Extract the [X, Y] coordinate from the center of the cell holding the provided text.  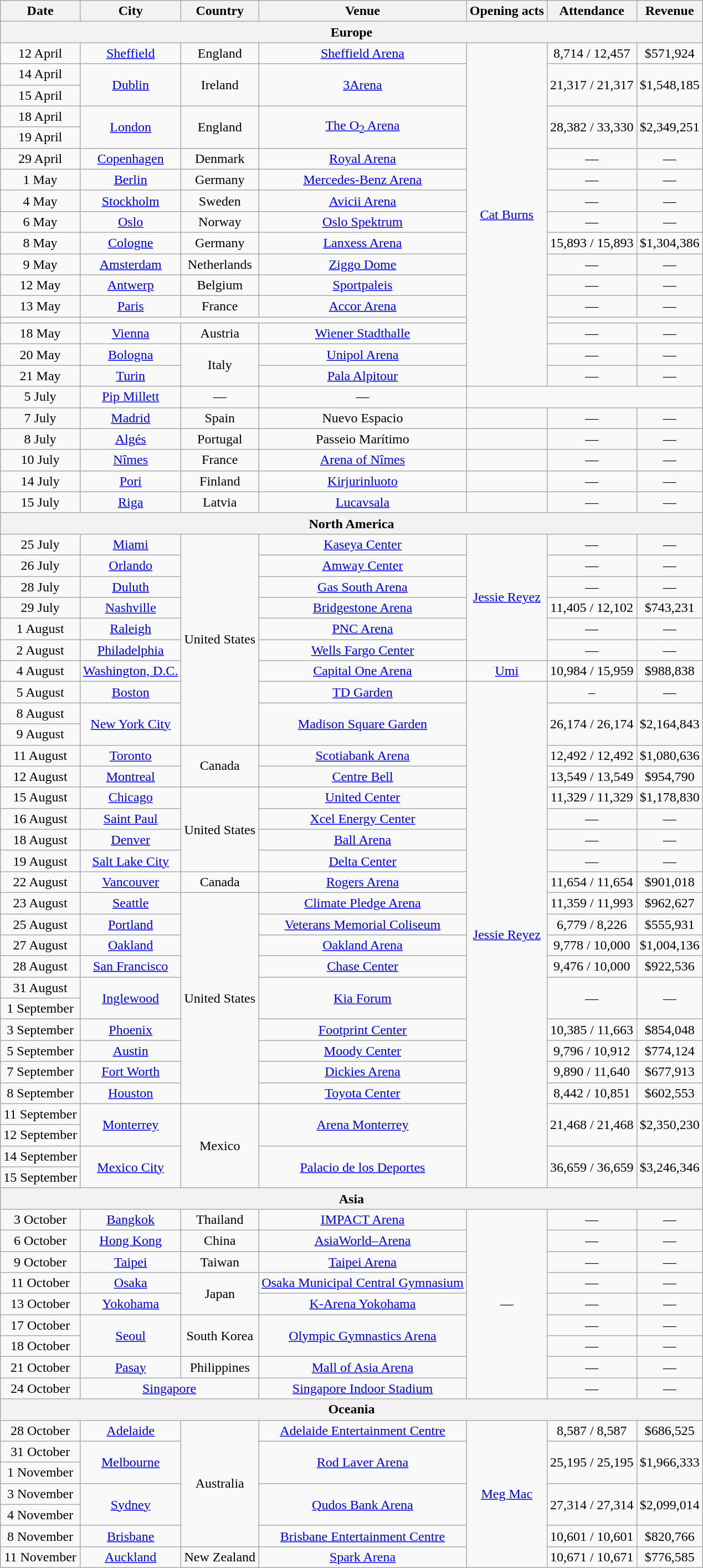
Kirjurinluoto [363, 481]
$901,018 [669, 882]
$854,048 [669, 1030]
Chicago [130, 798]
Inglewood [130, 998]
Ireland [220, 85]
Spain [220, 418]
24 October [40, 1388]
3Arena [363, 85]
Vienna [130, 334]
4 May [40, 201]
$1,004,136 [669, 946]
25 August [40, 924]
$677,913 [669, 1072]
Ziggo Dome [363, 264]
Austin [130, 1051]
Arena Monterrey [363, 1125]
Wells Fargo Center [363, 650]
10 July [40, 460]
2 August [40, 650]
Riga [130, 502]
$776,585 [669, 1557]
Singapore [169, 1388]
4 August [40, 671]
3 September [40, 1030]
$2,164,843 [669, 724]
$2,350,230 [669, 1125]
Moody Center [363, 1051]
22 August [40, 882]
27 August [40, 946]
9,476 / 10,000 [592, 967]
Taipei [130, 1262]
United Center [363, 798]
$1,080,636 [669, 755]
19 April [40, 137]
Royal Arena [363, 159]
Turin [130, 376]
Boston [130, 692]
15,893 / 15,893 [592, 243]
9,778 / 10,000 [592, 946]
10,671 / 10,671 [592, 1557]
$962,627 [669, 903]
Madison Square Garden [363, 724]
18 October [40, 1346]
36,659 / 36,659 [592, 1167]
Arena of Nîmes [363, 460]
Spark Arena [363, 1557]
Umi [506, 671]
Singapore Indoor Stadium [363, 1388]
9,796 / 10,912 [592, 1051]
Country [220, 11]
Sheffield Arena [363, 53]
Fort Worth [130, 1072]
Palacio de los Deportes [363, 1167]
Taiwan [220, 1262]
Antwerp [130, 285]
Cologne [130, 243]
25,195 / 25,195 [592, 1462]
Revenue [669, 11]
Toyota Center [363, 1093]
$954,790 [669, 777]
Sweden [220, 201]
Portugal [220, 439]
Centre Bell [363, 777]
Opening acts [506, 11]
19 August [40, 861]
Date [40, 11]
Oslo [130, 222]
$1,548,185 [669, 85]
TD Garden [363, 692]
11,654 / 11,654 [592, 882]
Italy [220, 365]
Melbourne [130, 1462]
11,329 / 11,329 [592, 798]
14 April [40, 74]
Madrid [130, 418]
9 October [40, 1262]
Philadelphia [130, 650]
The O2 Arena [363, 127]
Nîmes [130, 460]
Copenhagen [130, 159]
4 November [40, 1515]
Sportpaleis [363, 285]
Seoul [130, 1336]
IMPACT Arena [363, 1219]
Avicii Arena [363, 201]
Belgium [220, 285]
Osaka [130, 1283]
$686,525 [669, 1431]
21 October [40, 1367]
8 August [40, 713]
Taipei Arena [363, 1262]
Oslo Spektrum [363, 222]
Mexico City [130, 1167]
$922,536 [669, 967]
Lucavsala [363, 502]
Paris [130, 307]
9 May [40, 264]
15 April [40, 95]
Kaseya Center [363, 544]
1 September [40, 1009]
Duluth [130, 587]
Wiener Stadthalle [363, 334]
Amsterdam [130, 264]
Saint Paul [130, 819]
Nuevo Espacio [363, 418]
$743,231 [669, 608]
Orlando [130, 565]
Denmark [220, 159]
3 November [40, 1494]
6,779 / 8,226 [592, 924]
Portland [130, 924]
Adelaide Entertainment Centre [363, 1431]
11,359 / 11,993 [592, 903]
Stockholm [130, 201]
Bologna [130, 355]
15 July [40, 502]
Accor Arena [363, 307]
10,984 / 15,959 [592, 671]
San Francisco [130, 967]
Lanxess Arena [363, 243]
Qudos Bank Arena [363, 1504]
K-Arena Yokohama [363, 1304]
8,442 / 10,851 [592, 1093]
Veterans Memorial Coliseum [363, 924]
Montreal [130, 777]
North America [351, 523]
13,549 / 13,549 [592, 777]
Kia Forum [363, 998]
Brisbane [130, 1536]
25 July [40, 544]
Pip Millett [130, 397]
Mall of Asia Arena [363, 1367]
Pala Alpitour [363, 376]
9,890 / 11,640 [592, 1072]
3 October [40, 1219]
Latvia [220, 502]
21,317 / 21,317 [592, 85]
$602,553 [669, 1093]
8,714 / 12,457 [592, 53]
$3,246,346 [669, 1167]
Pasay [130, 1367]
Oceania [351, 1409]
23 August [40, 903]
Amway Center [363, 565]
28 August [40, 967]
18 April [40, 116]
14 September [40, 1156]
13 October [40, 1304]
5 July [40, 397]
Washington, D.C. [130, 671]
16 August [40, 819]
$571,924 [669, 53]
10,385 / 11,663 [592, 1030]
Footprint Center [363, 1030]
London [130, 127]
Unipol Arena [363, 355]
Passeio Marítimo [363, 439]
Delta Center [363, 861]
Seattle [130, 903]
7 July [40, 418]
South Korea [220, 1336]
New York City [130, 724]
14 July [40, 481]
7 September [40, 1072]
$2,099,014 [669, 1504]
Austria [220, 334]
12 August [40, 777]
18 August [40, 840]
12 May [40, 285]
21,468 / 21,468 [592, 1125]
12 September [40, 1135]
Olympic Gymnastics Arena [363, 1336]
$820,766 [669, 1536]
Berlin [130, 180]
Dickies Arena [363, 1072]
18 May [40, 334]
$1,178,830 [669, 798]
8,587 / 8,587 [592, 1431]
Monterrey [130, 1125]
1 November [40, 1473]
6 October [40, 1240]
Finland [220, 481]
$2,349,251 [669, 127]
Australia [220, 1483]
Sydney [130, 1504]
20 May [40, 355]
Capital One Arena [363, 671]
Auckland [130, 1557]
5 August [40, 692]
$555,931 [669, 924]
10,601 / 10,601 [592, 1536]
Mexico [220, 1146]
Miami [130, 544]
11 September [40, 1114]
Philippines [220, 1367]
13 May [40, 307]
Netherlands [220, 264]
11 October [40, 1283]
$774,124 [669, 1051]
8 May [40, 243]
11 November [40, 1557]
$1,304,386 [669, 243]
31 October [40, 1452]
$1,966,333 [669, 1462]
Brisbane Entertainment Centre [363, 1536]
21 May [40, 376]
Raleigh [130, 629]
– [592, 692]
Salt Lake City [130, 861]
Gas South Arena [363, 587]
11,405 / 12,102 [592, 608]
Adelaide [130, 1431]
12,492 / 12,492 [592, 755]
Bridgestone Arena [363, 608]
Cat Burns [506, 214]
28 October [40, 1431]
12 April [40, 53]
5 September [40, 1051]
Osaka Municipal Central Gymnasium [363, 1283]
$988,838 [669, 671]
11 August [40, 755]
15 August [40, 798]
Dublin [130, 85]
Yokohama [130, 1304]
Norway [220, 222]
Mercedes-Benz Arena [363, 180]
27,314 / 27,314 [592, 1504]
Oakland Arena [363, 946]
31 August [40, 988]
Scotiabank Arena [363, 755]
1 August [40, 629]
Rod Laver Arena [363, 1462]
AsiaWorld–Arena [363, 1240]
8 November [40, 1536]
1 May [40, 180]
Europe [351, 32]
Bangkok [130, 1219]
Ball Arena [363, 840]
28,382 / 33,330 [592, 127]
Houston [130, 1093]
Asia [351, 1198]
9 August [40, 734]
Phoenix [130, 1030]
17 October [40, 1325]
Xcel Energy Center [363, 819]
26 July [40, 565]
6 May [40, 222]
26,174 / 26,174 [592, 724]
China [220, 1240]
Hong Kong [130, 1240]
Sheffield [130, 53]
28 July [40, 587]
New Zealand [220, 1557]
Meg Mac [506, 1494]
Denver [130, 840]
Venue [363, 11]
Toronto [130, 755]
29 July [40, 608]
Japan [220, 1294]
Nashville [130, 608]
15 September [40, 1177]
Oakland [130, 946]
Pori [130, 481]
Attendance [592, 11]
Algés [130, 439]
Thailand [220, 1219]
Chase Center [363, 967]
8 July [40, 439]
Climate Pledge Arena [363, 903]
29 April [40, 159]
City [130, 11]
Rogers Arena [363, 882]
8 September [40, 1093]
PNC Arena [363, 629]
Vancouver [130, 882]
